Return the (x, y) coordinate for the center point of the cell that contains the specified text.  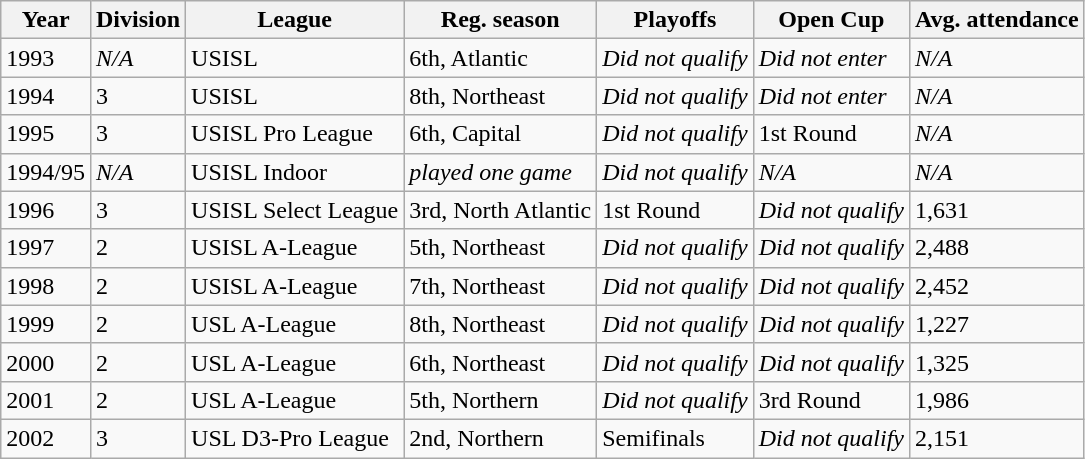
6th, Northeast (500, 362)
1997 (46, 248)
Open Cup (831, 20)
1994/95 (46, 172)
Avg. attendance (998, 20)
2002 (46, 438)
League (295, 20)
2,488 (998, 248)
Division (138, 20)
6th, Atlantic (500, 58)
3rd Round (831, 400)
Reg. season (500, 20)
Playoffs (675, 20)
2000 (46, 362)
USISL Pro League (295, 134)
5th, Northern (500, 400)
1,227 (998, 324)
Semifinals (675, 438)
USISL Select League (295, 210)
USL D3-Pro League (295, 438)
2nd, Northern (500, 438)
3rd, North Atlantic (500, 210)
5th, Northeast (500, 248)
7th, Northeast (500, 286)
Year (46, 20)
played one game (500, 172)
USISL Indoor (295, 172)
1998 (46, 286)
2,452 (998, 286)
1994 (46, 96)
1,631 (998, 210)
1993 (46, 58)
6th, Capital (500, 134)
1,986 (998, 400)
1999 (46, 324)
1,325 (998, 362)
1996 (46, 210)
2001 (46, 400)
2,151 (998, 438)
1995 (46, 134)
